Extract the [x, y] coordinate from the center of the cell holding the provided text.  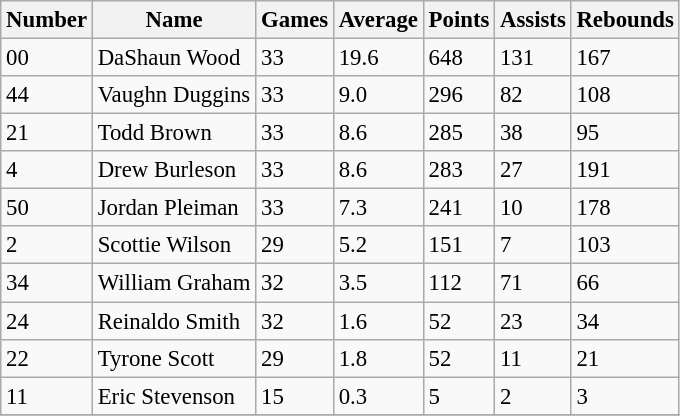
0.3 [378, 396]
5 [458, 396]
DaShaun Wood [174, 58]
50 [47, 208]
5.2 [378, 245]
44 [47, 95]
Name [174, 20]
82 [533, 95]
178 [625, 208]
William Graham [174, 283]
7.3 [378, 208]
Vaughn Duggins [174, 95]
167 [625, 58]
19.6 [378, 58]
1.6 [378, 321]
Average [378, 20]
4 [47, 170]
15 [295, 396]
103 [625, 245]
108 [625, 95]
283 [458, 170]
131 [533, 58]
Rebounds [625, 20]
10 [533, 208]
648 [458, 58]
22 [47, 358]
3.5 [378, 283]
Tyrone Scott [174, 358]
71 [533, 283]
Points [458, 20]
Number [47, 20]
Todd Brown [174, 133]
Games [295, 20]
1.8 [378, 358]
66 [625, 283]
151 [458, 245]
9.0 [378, 95]
95 [625, 133]
Assists [533, 20]
241 [458, 208]
Drew Burleson [174, 170]
00 [47, 58]
112 [458, 283]
27 [533, 170]
Eric Stevenson [174, 396]
285 [458, 133]
191 [625, 170]
24 [47, 321]
Scottie Wilson [174, 245]
7 [533, 245]
Jordan Pleiman [174, 208]
3 [625, 396]
296 [458, 95]
38 [533, 133]
Reinaldo Smith [174, 321]
23 [533, 321]
